From the cell containing the given text, extract its center point as [x, y] coordinate. 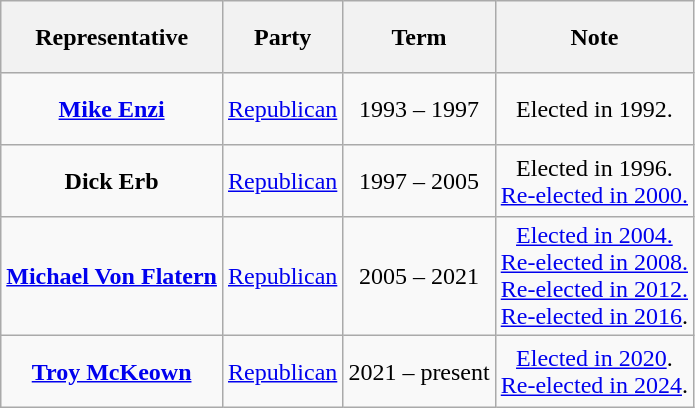
Elected in 2020.Re-elected in 2024. [594, 372]
Note [594, 37]
1993 – 1997 [419, 109]
Elected in 1992. [594, 109]
Party [282, 37]
1997 – 2005 [419, 181]
Term [419, 37]
2021 – present [419, 372]
Michael Von Flatern [112, 276]
Elected in 2004.Re-elected in 2008.Re-elected in 2012.Re-elected in 2016. [594, 276]
Dick Erb [112, 181]
Elected in 1996.Re-elected in 2000. [594, 181]
Mike Enzi [112, 109]
2005 – 2021 [419, 276]
Troy McKeown [112, 372]
Representative [112, 37]
